Provide the (x, y) coordinate of the cell's center where the given text is located.  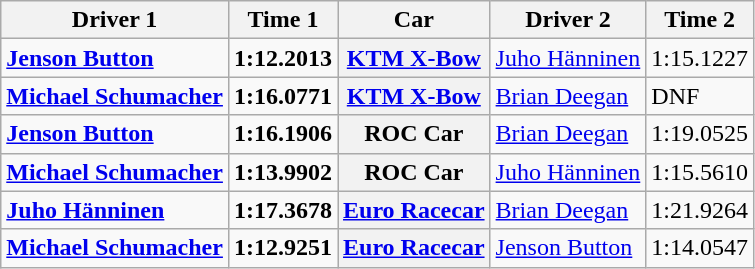
1:14.0547 (700, 248)
Car (414, 20)
1:19.0525 (700, 134)
1:16.1906 (282, 134)
1:12.9251 (282, 248)
1:12.2013 (282, 58)
Driver 2 (568, 20)
1:13.9902 (282, 172)
Driver 1 (115, 20)
DNF (700, 96)
1:16.0771 (282, 96)
1:15.5610 (700, 172)
1:21.9264 (700, 210)
Time 1 (282, 20)
1:15.1227 (700, 58)
1:17.3678 (282, 210)
Time 2 (700, 20)
